Return (x, y) of the center of cell containing provided text 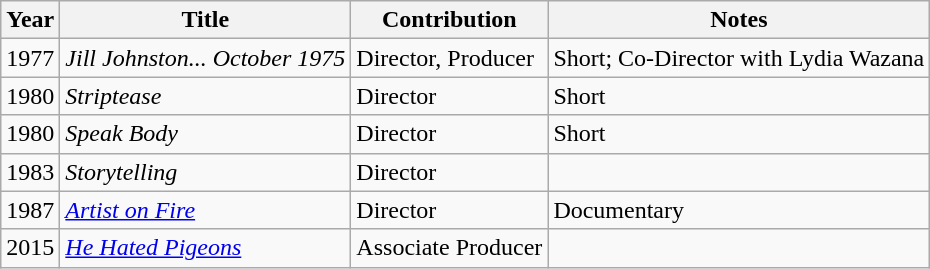
2015 (30, 248)
Notes (739, 20)
Artist on Fire (206, 210)
1977 (30, 58)
Title (206, 20)
Year (30, 20)
1983 (30, 172)
Documentary (739, 210)
Jill Johnston... October 1975 (206, 58)
Short; Co-Director with Lydia Wazana (739, 58)
Contribution (450, 20)
Associate Producer (450, 248)
Striptease (206, 96)
Director, Producer (450, 58)
Speak Body (206, 134)
He Hated Pigeons (206, 248)
1987 (30, 210)
Storytelling (206, 172)
